Provide the [x, y] coordinate of the cell's center where the given text is located.  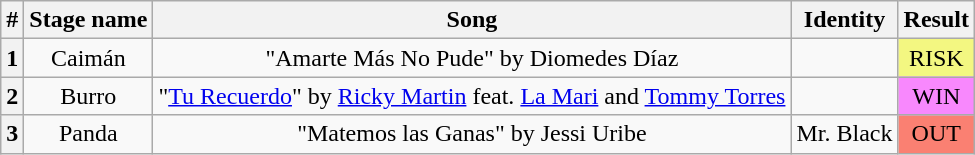
RISK [936, 58]
"Tu Recuerdo" by Ricky Martin feat. La Mari and Tommy Torres [472, 96]
Identity [844, 20]
Caimán [88, 58]
Stage name [88, 20]
Result [936, 20]
Panda [88, 134]
WIN [936, 96]
# [12, 20]
2 [12, 96]
Mr. Black [844, 134]
"Matemos las Ganas" by Jessi Uribe [472, 134]
Burro [88, 96]
"Amarte Más No Pude" by Diomedes Díaz [472, 58]
OUT [936, 134]
Song [472, 20]
3 [12, 134]
1 [12, 58]
